Return [X, Y] of the center of cell containing provided text 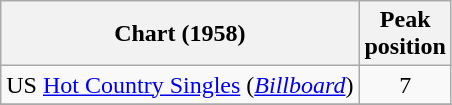
Chart (1958) [180, 34]
7 [405, 85]
US Hot Country Singles (Billboard) [180, 85]
Peakposition [405, 34]
